Detect which cell encompasses the target text, then output its (x, y) center coordinate. 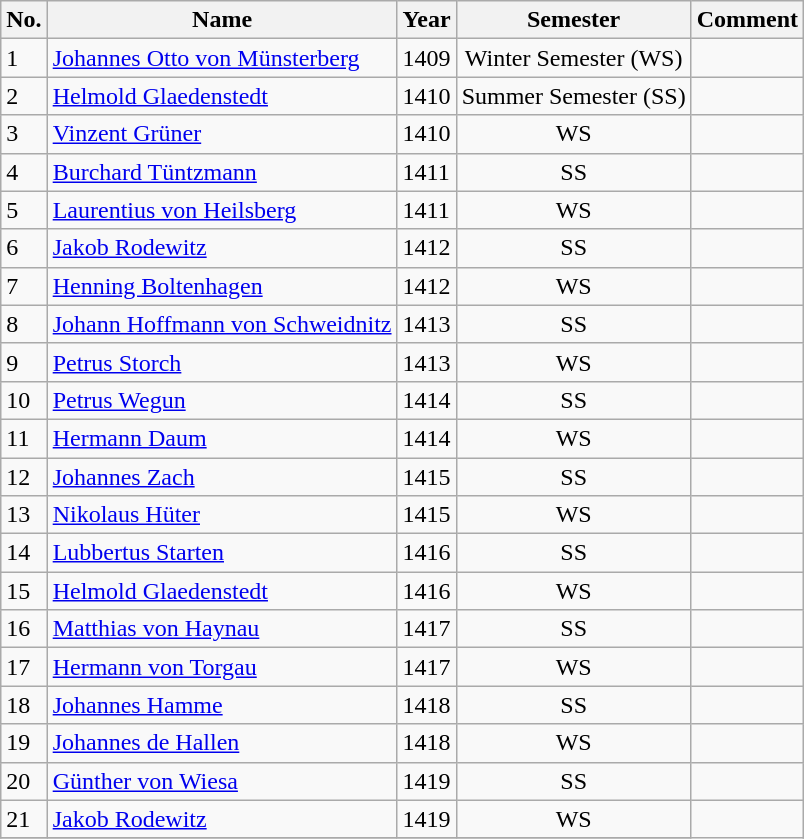
Winter Semester (WS) (574, 58)
3 (24, 134)
Burchard Tüntzmann (222, 172)
Matthias von Haynau (222, 629)
Petrus Storch (222, 362)
17 (24, 667)
Name (222, 20)
Year (426, 20)
Hermann Daum (222, 438)
Hermann von Torgau (222, 667)
Johannes Otto von Münsterberg (222, 58)
18 (24, 705)
12 (24, 477)
19 (24, 743)
15 (24, 591)
21 (24, 819)
1409 (426, 58)
Petrus Wegun (222, 400)
2 (24, 96)
Lubbertus Starten (222, 553)
Semester (574, 20)
10 (24, 400)
Laurentius von Heilsberg (222, 210)
Johannes Hamme (222, 705)
4 (24, 172)
No. (24, 20)
Günther von Wiesa (222, 781)
Henning Boltenhagen (222, 286)
Johann Hoffmann von Schweidnitz (222, 324)
9 (24, 362)
Johannes de Hallen (222, 743)
5 (24, 210)
Johannes Zach (222, 477)
7 (24, 286)
6 (24, 248)
11 (24, 438)
14 (24, 553)
Summer Semester (SS) (574, 96)
13 (24, 515)
Nikolaus Hüter (222, 515)
Vinzent Grüner (222, 134)
20 (24, 781)
Comment (747, 20)
1 (24, 58)
8 (24, 324)
16 (24, 629)
